Extract the [x, y] coordinate from the center of the cell holding the provided text.  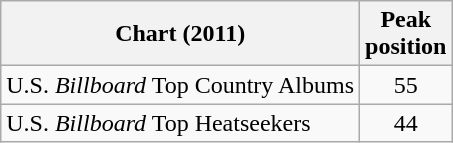
Chart (2011) [180, 34]
U.S. Billboard Top Heatseekers [180, 123]
Peakposition [406, 34]
55 [406, 85]
U.S. Billboard Top Country Albums [180, 85]
44 [406, 123]
